Find where the given text appears and provide that cell's center as [X, Y] coordinate. 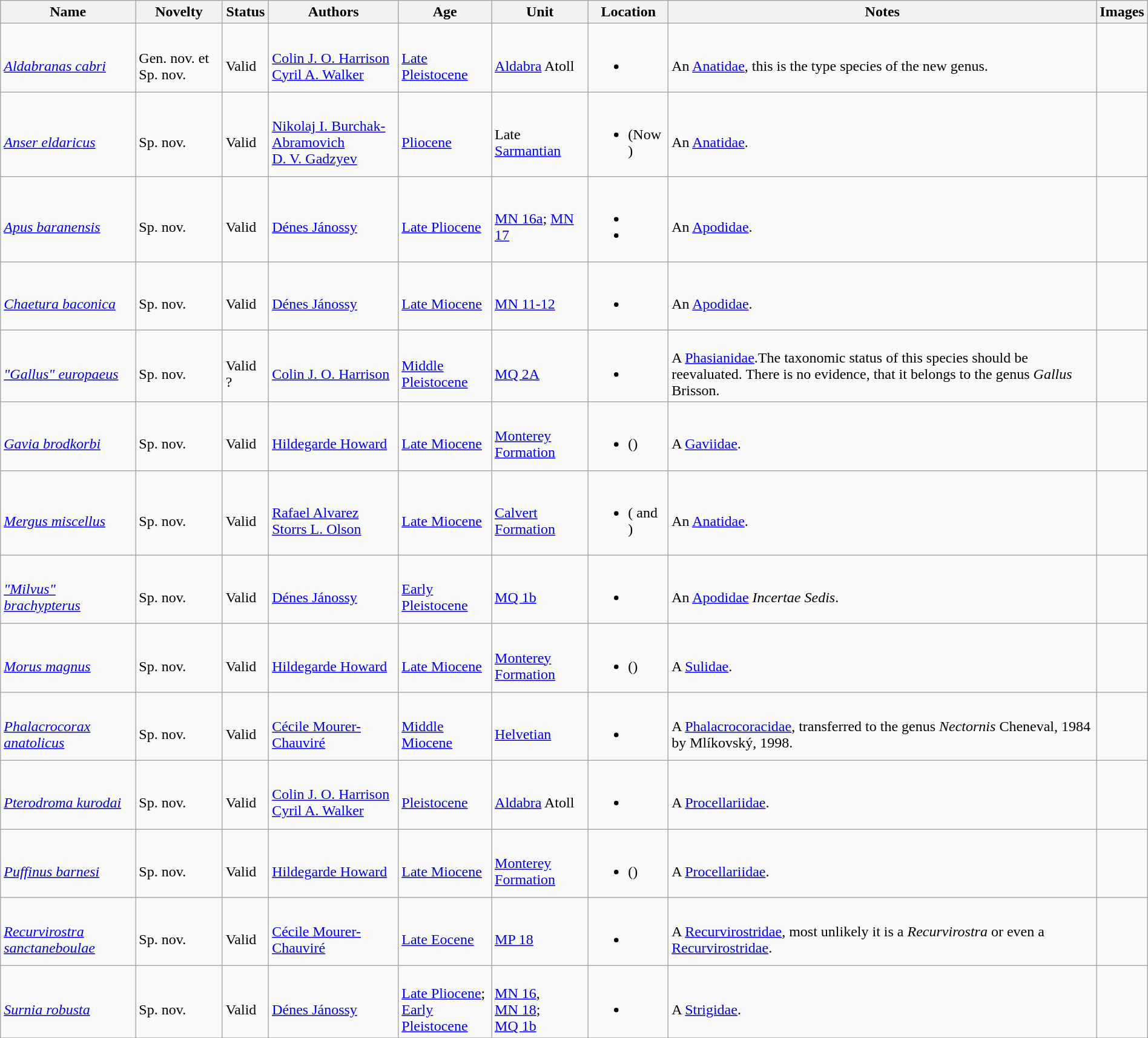
Phalacrocorax anatolicus [68, 726]
Late Pliocene [445, 219]
Recurvirostra sanctaneboulae [68, 932]
A Gaviidae. [883, 436]
MQ 2A [540, 366]
Location [628, 12]
Pleistocene [445, 794]
Mergus miscellus [68, 513]
Novelty [179, 12]
A Strigidae. [883, 1002]
A Phalacrocoracidae, transferred to the genus Nectornis Cheneval, 1984 by Mlíkovský, 1998. [883, 726]
(Now ) [628, 134]
Name [68, 12]
Helvetian [540, 726]
MN 11-12 [540, 295]
MN 16,MN 18;MQ 1b [540, 1002]
MN 16a; MN 17 [540, 219]
Gavia brodkorbi [68, 436]
MP 18 [540, 932]
Surnia robusta [68, 1002]
Notes [883, 12]
An Anatidae, this is the type species of the new genus. [883, 58]
( and ) [628, 513]
Middle Miocene [445, 726]
Late Pleistocene [445, 58]
Pliocene [445, 134]
Late Sarmantian [540, 134]
Late Eocene [445, 932]
Authors [334, 12]
Nikolaj I. Burchak-AbramovichD. V. Gadzyev [334, 134]
Puffinus barnesi [68, 863]
Calvert Formation [540, 513]
Aldabranas cabri [68, 58]
Middle Pleistocene [445, 366]
"Gallus" europaeus [68, 366]
An Apodidae Incertae Sedis. [883, 590]
Apus baranensis [68, 219]
Anser eldaricus [68, 134]
Pterodroma kurodai [68, 794]
Rafael AlvarezStorrs L. Olson [334, 513]
Status [246, 12]
Chaetura baconica [68, 295]
Unit [540, 12]
MQ 1b [540, 590]
Early Pleistocene [445, 590]
Images [1122, 12]
Late Pliocene;Early Pleistocene [445, 1002]
A Phasianidae.The taxonomic status of this species should be reevaluated. There is no evidence, that it belongs to the genus Gallus Brisson. [883, 366]
Colin J. O. Harrison [334, 366]
A Sulidae. [883, 657]
Valid ? [246, 366]
A Recurvirostridae, most unlikely it is a Recurvirostra or even a Recurvirostridae. [883, 932]
Morus magnus [68, 657]
Age [445, 12]
Gen. nov. et Sp. nov. [179, 58]
"Milvus" brachypterus [68, 590]
